Return [X, Y] of the center of cell containing provided text 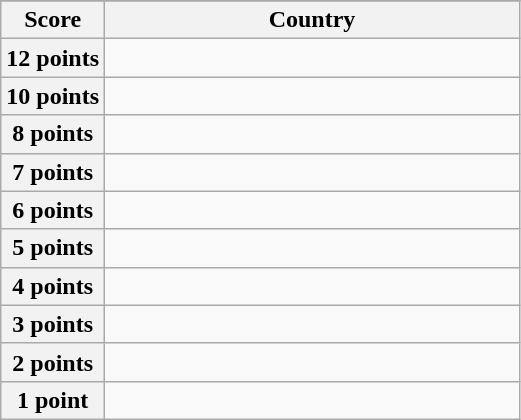
7 points [53, 172]
6 points [53, 210]
3 points [53, 324]
12 points [53, 58]
Score [53, 20]
10 points [53, 96]
2 points [53, 362]
1 point [53, 400]
Country [312, 20]
4 points [53, 286]
8 points [53, 134]
5 points [53, 248]
